Output the (X, Y) coordinate of the center of the cell containing the given text.  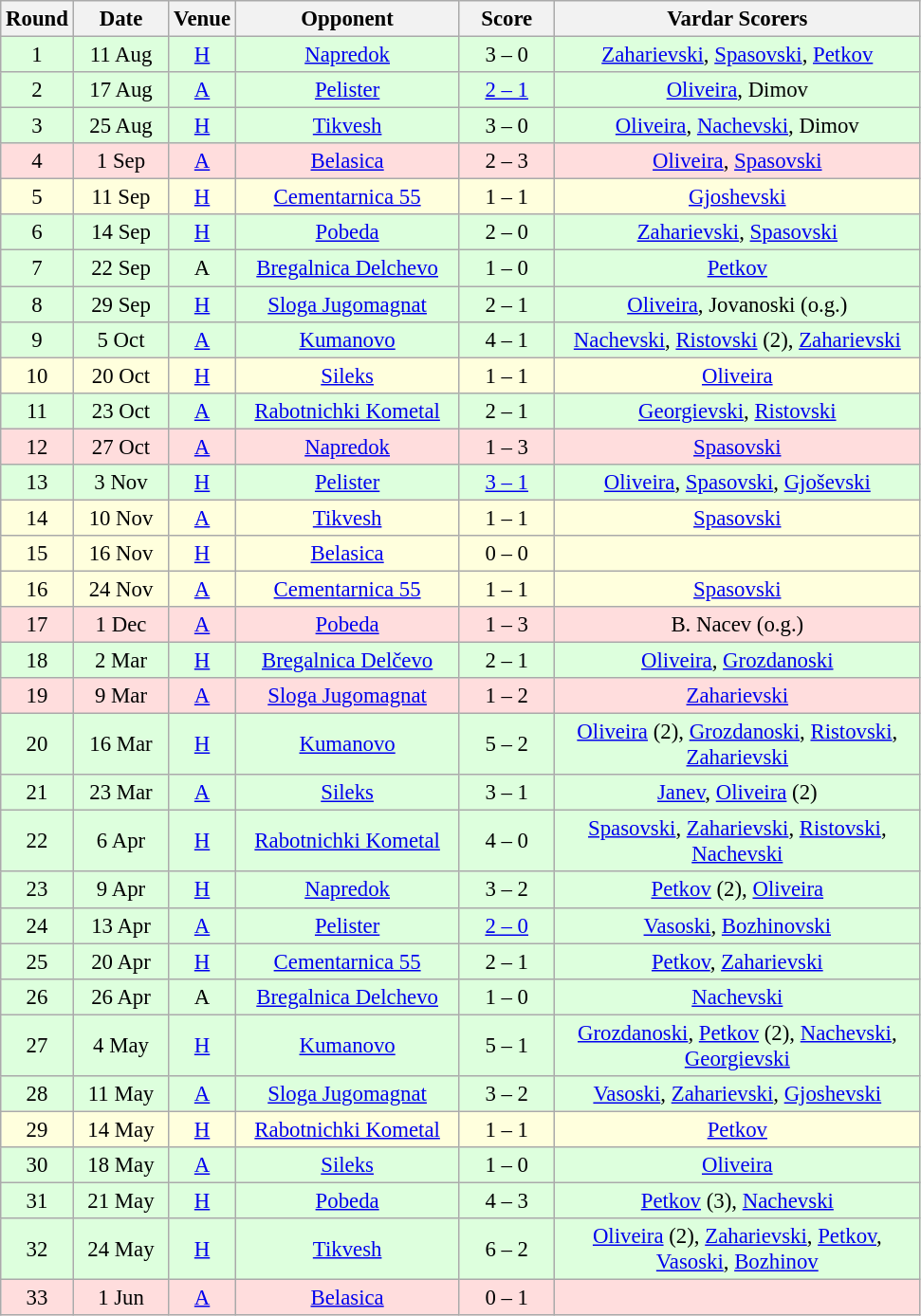
20 (37, 745)
5 – 1 (507, 1045)
17 (37, 625)
14 Sep (121, 232)
Oliveira, Grozdanoski (738, 661)
1 Sep (121, 161)
20 Oct (121, 375)
24 May (121, 1250)
32 (37, 1250)
16 (37, 589)
B. Nacev (o.g.) (738, 625)
30 (37, 1165)
5 – 2 (507, 745)
Zaharievski, Spasovski (738, 232)
9 Mar (121, 696)
13 (37, 483)
1 Jun (121, 1298)
6 – 2 (507, 1250)
29 (37, 1129)
13 Apr (121, 925)
2 (37, 90)
10 Nov (121, 518)
19 (37, 696)
Date (121, 19)
24 Nov (121, 589)
21 May (121, 1200)
Nachevski (738, 996)
23 Mar (121, 793)
8 (37, 304)
20 Apr (121, 961)
9 (37, 339)
Grozdanoski, Petkov (2), Nachevski, Georgievski (738, 1045)
16 Nov (121, 554)
Spasovski, Zaharievski, Ristovski, Nachevski (738, 842)
26 (37, 996)
22 (37, 842)
28 (37, 1094)
18 (37, 661)
29 Sep (121, 304)
33 (37, 1298)
Oliveira, Spasovski (738, 161)
Nachevski, Ristovski (2), Zaharievski (738, 339)
Petkov (2), Oliveira (738, 890)
18 May (121, 1165)
Vasoski, Bozhinovski (738, 925)
Zaharievski, Spasovski, Petkov (738, 55)
Oliveira (2), Grozdanoski, Ristovski, Zaharievski (738, 745)
11 (37, 411)
16 Mar (121, 745)
6 (37, 232)
0 – 0 (507, 554)
4 – 0 (507, 842)
14 May (121, 1129)
4 – 3 (507, 1200)
Venue (203, 19)
Opponent (347, 19)
Vardar Scorers (738, 19)
24 (37, 925)
23 (37, 890)
11 Sep (121, 197)
Round (37, 19)
2 Mar (121, 661)
10 (37, 375)
3 Nov (121, 483)
25 (37, 961)
21 (37, 793)
Georgievski, Ristovski (738, 411)
4 May (121, 1045)
Bregalnica Delčevo (347, 661)
Petkov (3), Nachevski (738, 1200)
5 (37, 197)
26 Apr (121, 996)
Oliveira, Spasovski, Gjoševski (738, 483)
2 – 3 (507, 161)
0 – 1 (507, 1298)
27 (37, 1045)
6 Apr (121, 842)
Score (507, 19)
7 (37, 268)
12 (37, 447)
Oliveira, Dimov (738, 90)
Oliveira, Jovanoski (o.g.) (738, 304)
15 (37, 554)
31 (37, 1200)
Oliveira (2), Zaharievski, Petkov, Vasoski, Bozhinov (738, 1250)
1 Dec (121, 625)
11 Aug (121, 55)
22 Sep (121, 268)
17 Aug (121, 90)
11 May (121, 1094)
Gjoshevski (738, 197)
5 Oct (121, 339)
3 (37, 126)
27 Oct (121, 447)
4 (37, 161)
14 (37, 518)
Petkov, Zaharievski (738, 961)
4 – 1 (507, 339)
Oliveira, Nachevski, Dimov (738, 126)
Zaharievski (738, 696)
1 (37, 55)
Vasoski, Zaharievski, Gjoshevski (738, 1094)
23 Oct (121, 411)
25 Aug (121, 126)
9 Apr (121, 890)
Janev, Oliveira (2) (738, 793)
1 – 2 (507, 696)
